Find where the given text appears and provide that cell's center as [X, Y] coordinate. 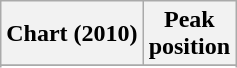
Chart (2010) [72, 34]
Peakposition [189, 34]
